Provide the [X, Y] coordinate of the cell's center where the given text is located.  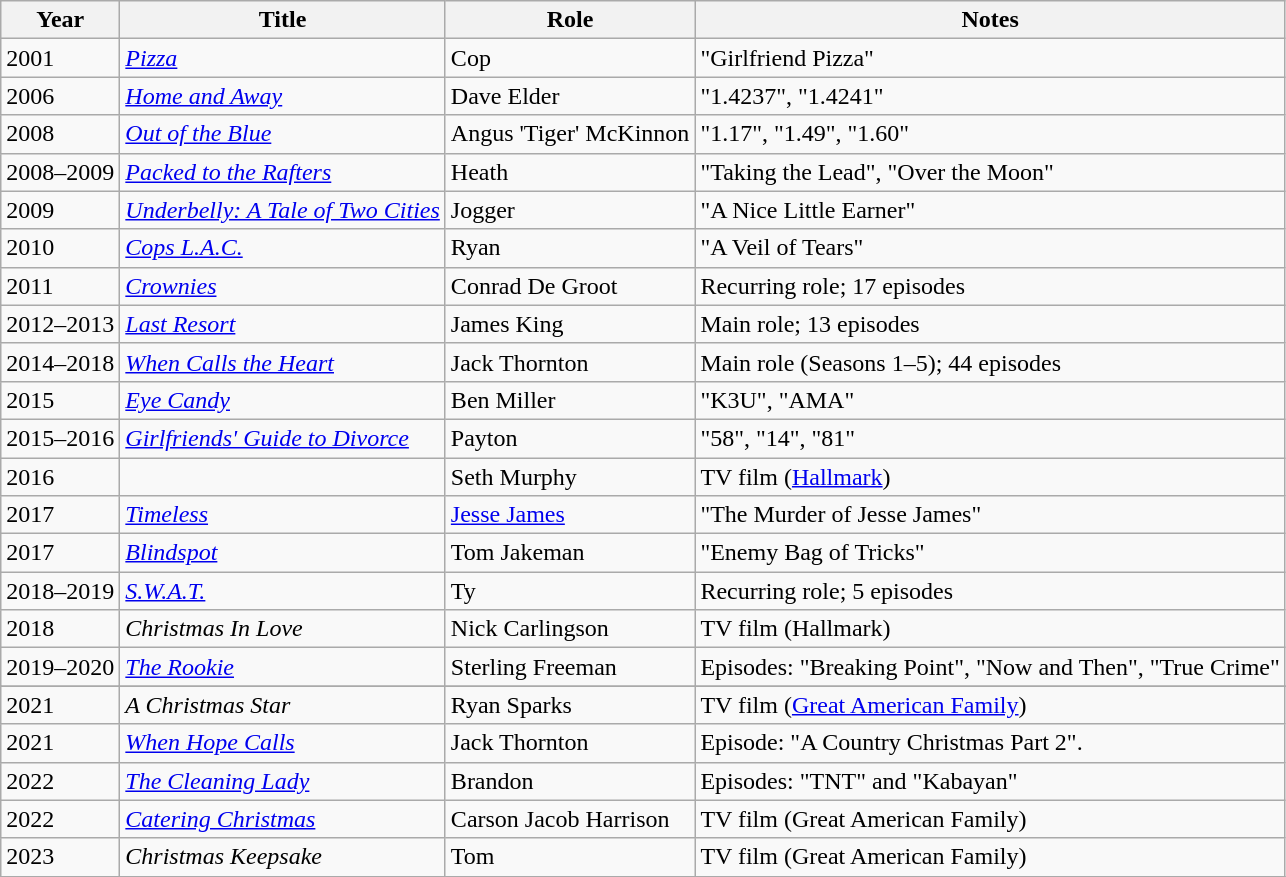
2010 [60, 248]
Episodes: "TNT" and "Kabayan" [990, 781]
Last Resort [283, 324]
2018–2019 [60, 591]
"A Veil of Tears" [990, 248]
Girlfriends' Guide to Divorce [283, 438]
Ty [570, 591]
Tom [570, 857]
"58", "14", "81" [990, 438]
2014–2018 [60, 362]
Role [570, 20]
Home and Away [283, 96]
Sterling Freeman [570, 667]
"Girlfriend Pizza" [990, 58]
Timeless [283, 515]
Episode: "A Country Christmas Part 2". [990, 743]
When Calls the Heart [283, 362]
Recurring role; 5 episodes [990, 591]
2023 [60, 857]
"Enemy Bag of Tricks" [990, 553]
Angus 'Tiger' McKinnon [570, 134]
Dave Elder [570, 96]
Blindspot [283, 553]
2016 [60, 477]
Payton [570, 438]
Catering Christmas [283, 819]
The Rookie [283, 667]
When Hope Calls [283, 743]
"K3U", "AMA" [990, 400]
A Christmas Star [283, 705]
Year [60, 20]
Cop [570, 58]
James King [570, 324]
Recurring role; 17 episodes [990, 286]
2018 [60, 629]
Underbelly: A Tale of Two Cities [283, 210]
Christmas Keepsake [283, 857]
"A Nice Little Earner" [990, 210]
Pizza [283, 58]
2019–2020 [60, 667]
The Cleaning Lady [283, 781]
Packed to the Rafters [283, 172]
"Taking the Lead", "Over the Moon" [990, 172]
Seth Murphy [570, 477]
2012–2013 [60, 324]
2008 [60, 134]
Carson Jacob Harrison [570, 819]
Eye Candy [283, 400]
Heath [570, 172]
Notes [990, 20]
Jesse James [570, 515]
2009 [60, 210]
Jogger [570, 210]
"1.4237", "1.4241" [990, 96]
Crownies [283, 286]
S.W.A.T. [283, 591]
2008–2009 [60, 172]
2011 [60, 286]
Main role (Seasons 1–5); 44 episodes [990, 362]
Ben Miller [570, 400]
2015–2016 [60, 438]
Ryan Sparks [570, 705]
Out of the Blue [283, 134]
Main role; 13 episodes [990, 324]
Christmas In Love [283, 629]
Title [283, 20]
Ryan [570, 248]
Tom Jakeman [570, 553]
Brandon [570, 781]
Nick Carlingson [570, 629]
2015 [60, 400]
2006 [60, 96]
Episodes: "Breaking Point", "Now and Then", "True Crime" [990, 667]
"1.17", "1.49", "1.60" [990, 134]
Cops L.A.C. [283, 248]
2001 [60, 58]
"The Murder of Jesse James" [990, 515]
Conrad De Groot [570, 286]
